Scan for the cell matching the given text and deliver its [x, y] coordinate at center. 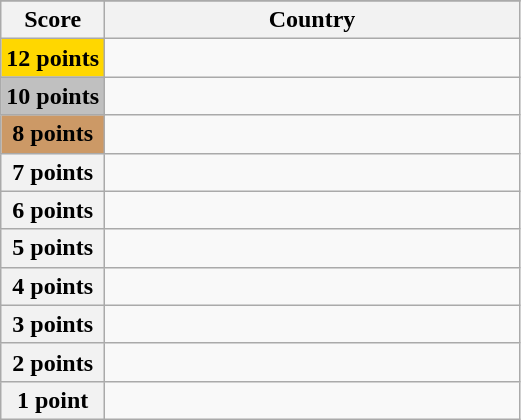
Score [53, 20]
8 points [53, 134]
7 points [53, 172]
5 points [53, 248]
2 points [53, 362]
Country [312, 20]
1 point [53, 400]
12 points [53, 58]
10 points [53, 96]
3 points [53, 324]
6 points [53, 210]
4 points [53, 286]
